Locate the cell with the specified text and output its [x, y] center coordinate. 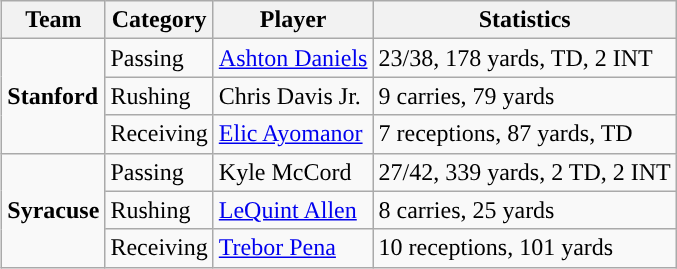
Trebor Pena [293, 248]
27/42, 339 yards, 2 TD, 2 INT [524, 172]
10 receptions, 101 yards [524, 248]
Elic Ayomanor [293, 134]
Team [54, 20]
Player [293, 20]
Category [159, 20]
LeQuint Allen [293, 210]
8 carries, 25 yards [524, 210]
23/38, 178 yards, TD, 2 INT [524, 58]
Kyle McCord [293, 172]
Ashton Daniels [293, 58]
7 receptions, 87 yards, TD [524, 134]
9 carries, 79 yards [524, 96]
Syracuse [54, 210]
Chris Davis Jr. [293, 96]
Stanford [54, 96]
Statistics [524, 20]
